Determine the (X, Y) coordinate at the center of the cell enclosing the given text.  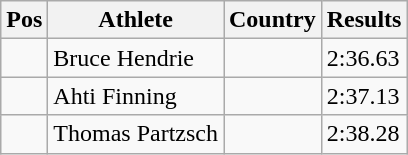
Ahti Finning (136, 96)
2:36.63 (364, 58)
Thomas Partzsch (136, 134)
Pos (24, 20)
Bruce Hendrie (136, 58)
2:37.13 (364, 96)
Results (364, 20)
Athlete (136, 20)
Country (273, 20)
2:38.28 (364, 134)
